Return the (X, Y) coordinate for the center point of the cell that contains the specified text.  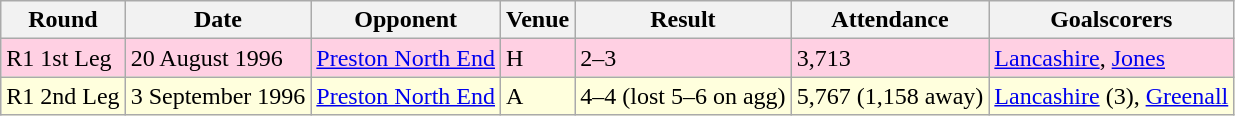
2–3 (683, 58)
4–4 (lost 5–6 on agg) (683, 96)
Round (63, 20)
3,713 (890, 58)
Venue (538, 20)
Lancashire (3), Greenall (1112, 96)
Result (683, 20)
Attendance (890, 20)
Opponent (406, 20)
H (538, 58)
3 September 1996 (218, 96)
Date (218, 20)
A (538, 96)
Goalscorers (1112, 20)
R1 1st Leg (63, 58)
5,767 (1,158 away) (890, 96)
Lancashire, Jones (1112, 58)
R1 2nd Leg (63, 96)
20 August 1996 (218, 58)
